Identify which cell holds the provided text, then report its (X, Y) central coordinate. 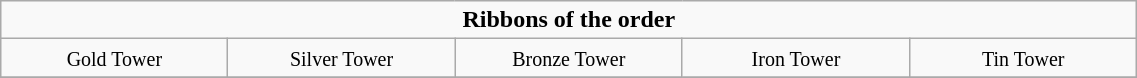
Bronze Tower (568, 58)
Tin Tower (1024, 58)
Ribbons of the order (569, 20)
Iron Tower (796, 58)
Gold Tower (114, 58)
Silver Tower (342, 58)
